Identify which cell holds the provided text, then report its (x, y) central coordinate. 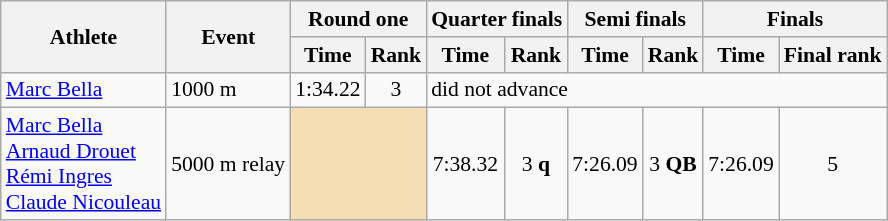
Athlete (84, 36)
3 (396, 90)
Semi finals (635, 19)
7:38.32 (465, 164)
Marc Bella (84, 90)
5 (833, 164)
3 q (536, 164)
1000 m (228, 90)
did not advance (656, 90)
Finals (794, 19)
Quarter finals (496, 19)
5000 m relay (228, 164)
1:34.22 (328, 90)
Event (228, 36)
Marc BellaArnaud DrouetRémi IngresClaude Nicouleau (84, 164)
Round one (358, 19)
3 QB (674, 164)
Final rank (833, 55)
